Detect which cell encompasses the target text, then output its (X, Y) center coordinate. 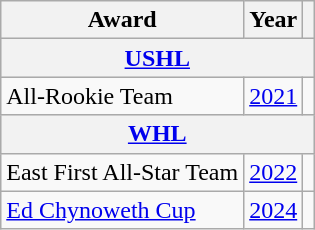
USHL (158, 58)
2024 (274, 210)
All-Rookie Team (122, 96)
2022 (274, 172)
East First All-Star Team (122, 172)
Ed Chynoweth Cup (122, 210)
Year (274, 20)
Award (122, 20)
2021 (274, 96)
WHL (158, 134)
